Find where the given text appears and provide that cell's center as [x, y] coordinate. 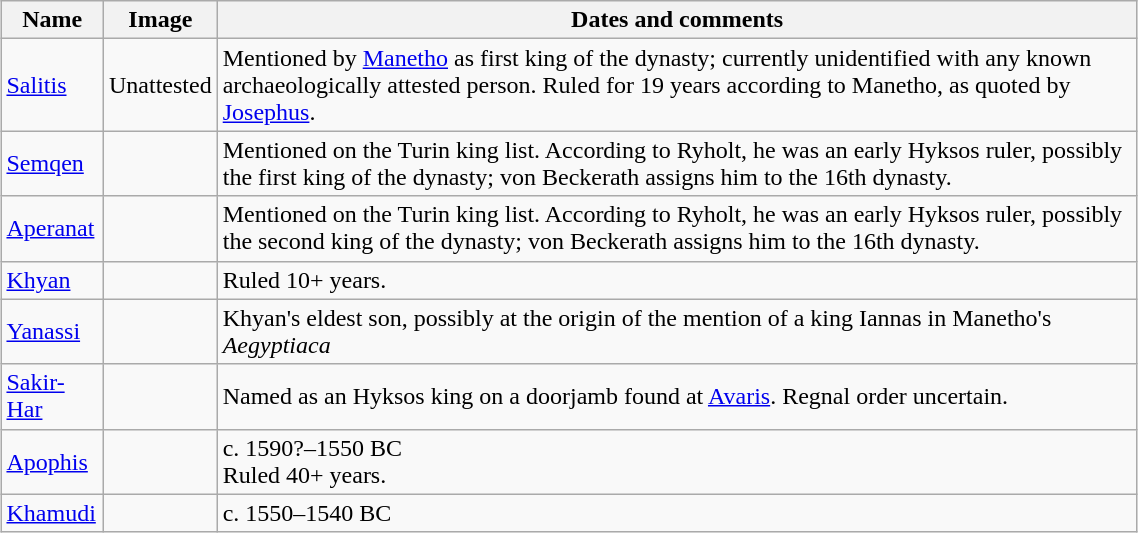
Sakir-Har [52, 396]
Khyan [52, 280]
Apophis [52, 462]
Dates and comments [677, 20]
Ruled 10+ years. [677, 280]
Name [52, 20]
Image [160, 20]
Unattested [160, 85]
c. 1550–1540 BC [677, 513]
Semqen [52, 164]
Named as an Hyksos king on a doorjamb found at Avaris. Regnal order uncertain. [677, 396]
Khyan's eldest son, possibly at the origin of the mention of a king Iannas in Manetho's Aegyptiaca [677, 332]
Khamudi [52, 513]
Yanassi [52, 332]
Salitis [52, 85]
Aperanat [52, 228]
c. 1590?–1550 BCRuled 40+ years. [677, 462]
